Return [X, Y] of the center of cell containing provided text 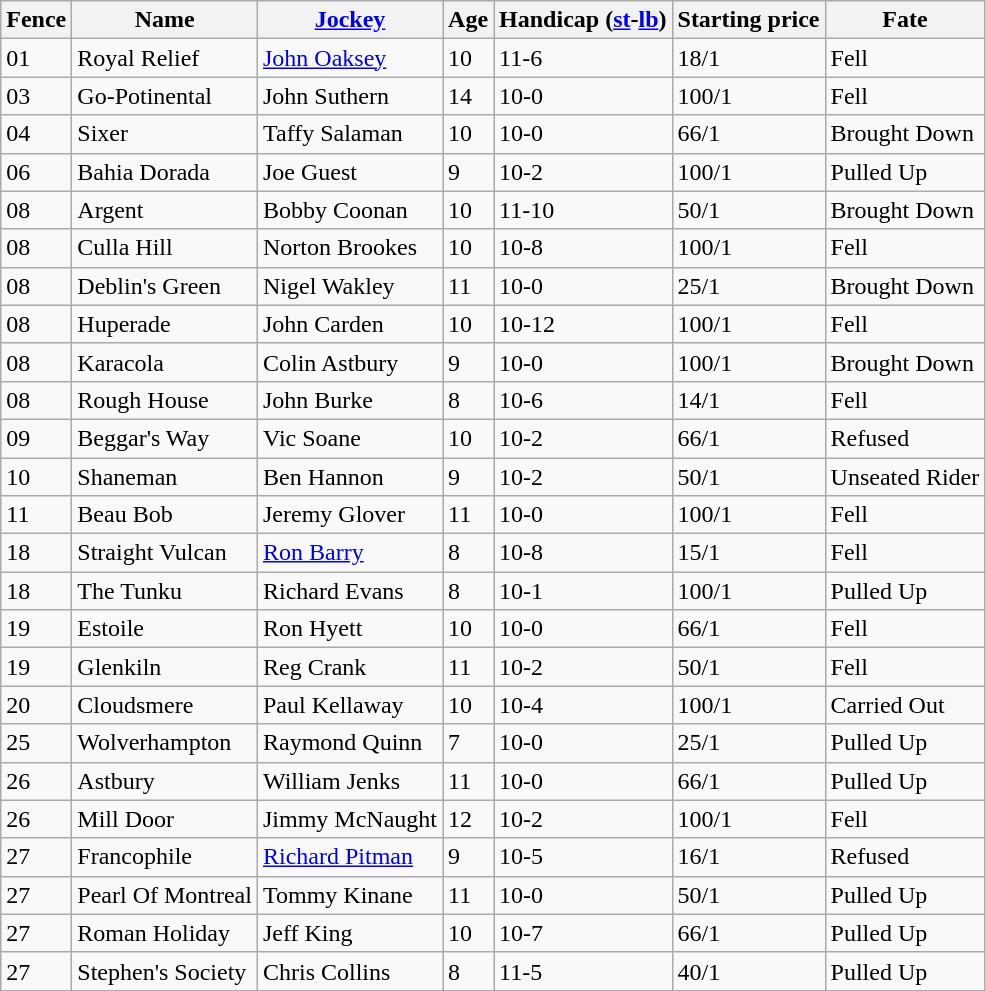
John Burke [350, 400]
John Carden [350, 324]
Richard Pitman [350, 857]
10-7 [583, 933]
Vic Soane [350, 438]
Raymond Quinn [350, 743]
03 [36, 96]
Jimmy McNaught [350, 819]
11-6 [583, 58]
The Tunku [165, 591]
Colin Astbury [350, 362]
Ben Hannon [350, 477]
Wolverhampton [165, 743]
Rough House [165, 400]
Jockey [350, 20]
Straight Vulcan [165, 553]
Starting price [748, 20]
14/1 [748, 400]
10-12 [583, 324]
Jeremy Glover [350, 515]
10-5 [583, 857]
Beggar's Way [165, 438]
10-6 [583, 400]
Bahia Dorada [165, 172]
Sixer [165, 134]
Chris Collins [350, 971]
Roman Holiday [165, 933]
01 [36, 58]
11-5 [583, 971]
Ron Hyett [350, 629]
Shaneman [165, 477]
10-1 [583, 591]
Cloudsmere [165, 705]
Go-Potinental [165, 96]
15/1 [748, 553]
40/1 [748, 971]
16/1 [748, 857]
John Suthern [350, 96]
25 [36, 743]
Estoile [165, 629]
Jeff King [350, 933]
04 [36, 134]
Karacola [165, 362]
Culla Hill [165, 248]
Huperade [165, 324]
Tommy Kinane [350, 895]
Pearl Of Montreal [165, 895]
06 [36, 172]
Fence [36, 20]
William Jenks [350, 781]
Handicap (st-lb) [583, 20]
10-4 [583, 705]
Mill Door [165, 819]
Joe Guest [350, 172]
Paul Kellaway [350, 705]
Francophile [165, 857]
14 [468, 96]
Age [468, 20]
20 [36, 705]
John Oaksey [350, 58]
Carried Out [905, 705]
Ron Barry [350, 553]
Deblin's Green [165, 286]
12 [468, 819]
Nigel Wakley [350, 286]
Norton Brookes [350, 248]
09 [36, 438]
Bobby Coonan [350, 210]
Richard Evans [350, 591]
Reg Crank [350, 667]
Beau Bob [165, 515]
Royal Relief [165, 58]
Astbury [165, 781]
Argent [165, 210]
7 [468, 743]
11-10 [583, 210]
Glenkiln [165, 667]
Taffy Salaman [350, 134]
18/1 [748, 58]
Unseated Rider [905, 477]
Fate [905, 20]
Stephen's Society [165, 971]
Name [165, 20]
